Locate the cell with the specified text and output its [x, y] center coordinate. 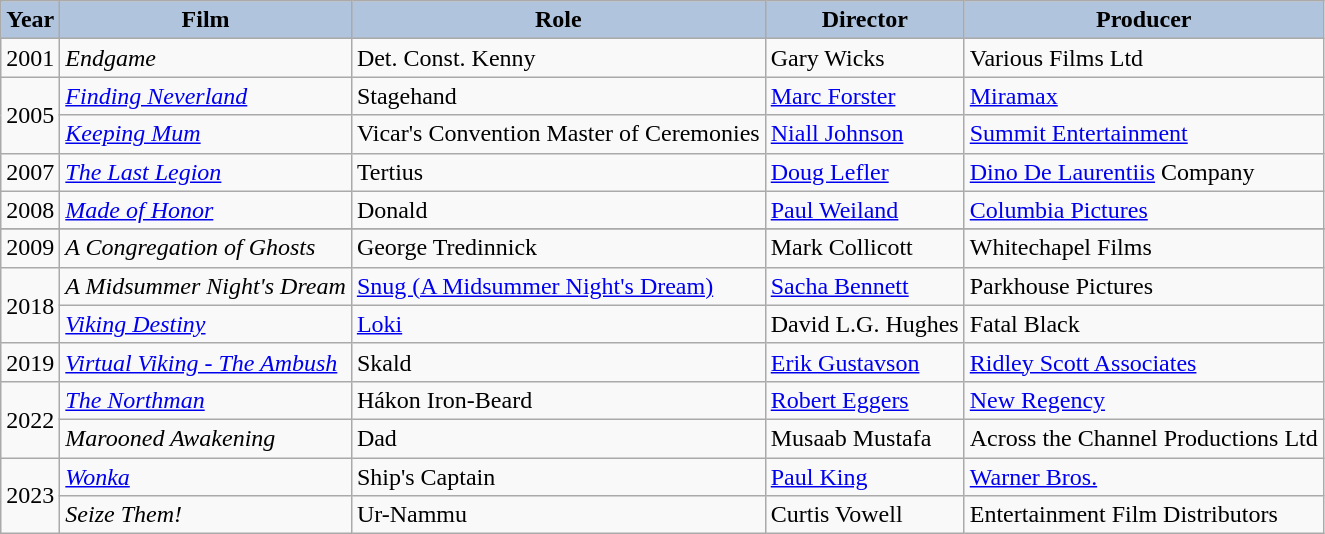
Film [206, 20]
Paul King [864, 477]
Loki [558, 324]
2001 [30, 58]
Marc Forster [864, 96]
2007 [30, 172]
Fatal Black [1144, 324]
David L.G. Hughes [864, 324]
Year [30, 20]
Dino De Laurentiis Company [1144, 172]
Made of Honor [206, 210]
Various Films Ltd [1144, 58]
Ship's Captain [558, 477]
A Congregation of Ghosts [206, 248]
Viking Destiny [206, 324]
New Regency [1144, 400]
The Northman [206, 400]
Tertius [558, 172]
Stagehand [558, 96]
Director [864, 20]
Parkhouse Pictures [1144, 286]
A Midsummer Night's Dream [206, 286]
Producer [1144, 20]
Ur-Nammu [558, 515]
George Tredinnick [558, 248]
Summit Entertainment [1144, 134]
2005 [30, 115]
Robert Eggers [864, 400]
The Last Legion [206, 172]
Marooned Awakening [206, 438]
Niall Johnson [864, 134]
Gary Wicks [864, 58]
2008 [30, 210]
Skald [558, 362]
Musaab Mustafa [864, 438]
Snug (A Midsummer Night's Dream) [558, 286]
Curtis Vowell [864, 515]
Finding Neverland [206, 96]
2018 [30, 305]
Vicar's Convention Master of Ceremonies [558, 134]
Miramax [1144, 96]
Erik Gustavson [864, 362]
Wonka [206, 477]
Sacha Bennett [864, 286]
Across the Channel Productions Ltd [1144, 438]
Whitechapel Films [1144, 248]
Columbia Pictures [1144, 210]
2022 [30, 419]
2019 [30, 362]
Warner Bros. [1144, 477]
2009 [30, 248]
2023 [30, 496]
Mark Collicott [864, 248]
Doug Lefler [864, 172]
Donald [558, 210]
Paul Weiland [864, 210]
Keeping Mum [206, 134]
Dad [558, 438]
Virtual Viking - The Ambush [206, 362]
Ridley Scott Associates [1144, 362]
Det. Const. Kenny [558, 58]
Seize Them! [206, 515]
Endgame [206, 58]
Entertainment Film Distributors [1144, 515]
Role [558, 20]
Hákon Iron-Beard [558, 400]
